Determine the [X, Y] coordinate at the center of the cell enclosing the given text.  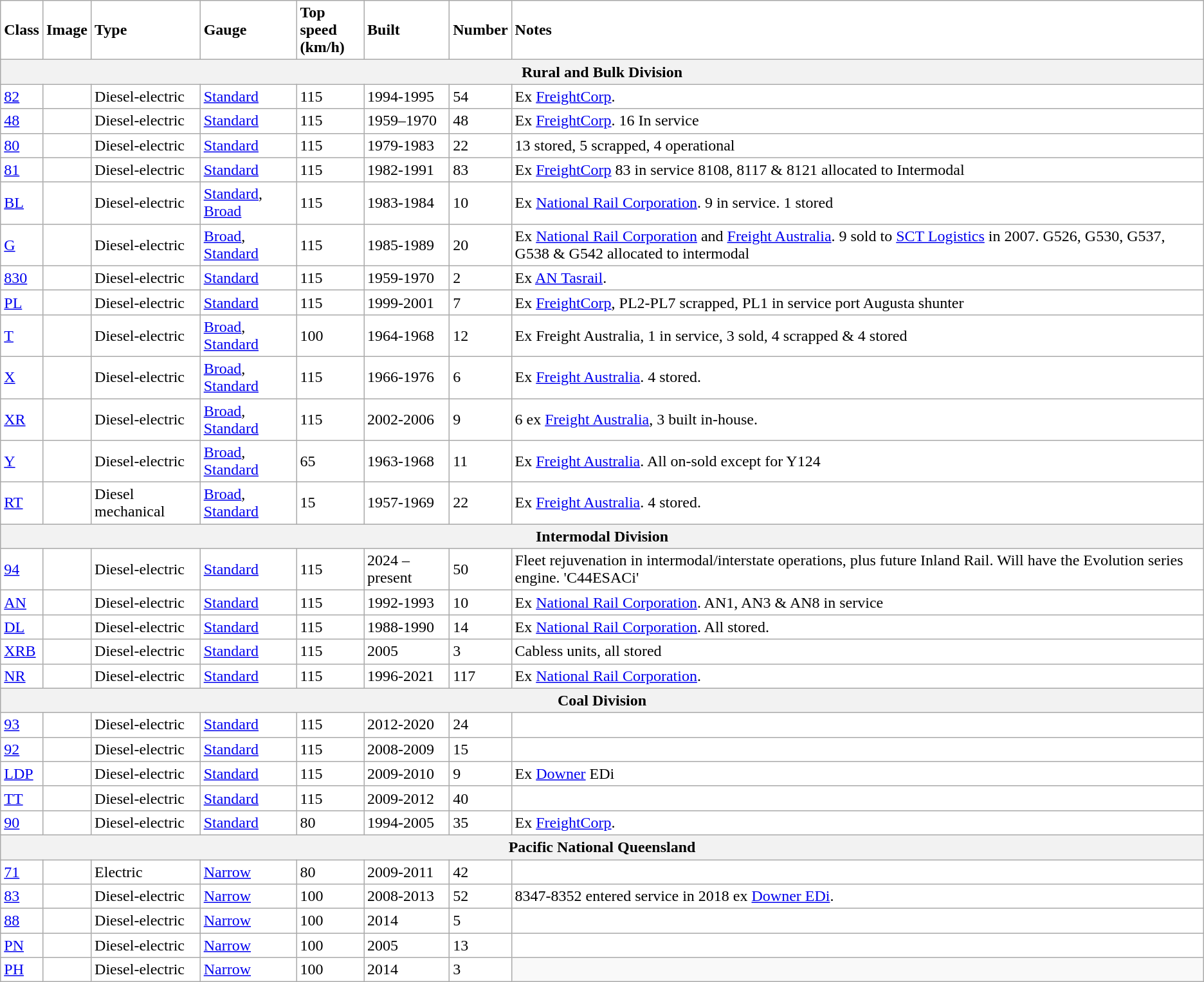
117 [480, 676]
Number [480, 30]
1982-1991 [406, 170]
Pacific National Queensland [602, 847]
90 [22, 823]
6 ex Freight Australia, 3 built in-house. [857, 419]
50 [480, 570]
PN [22, 945]
BL [22, 203]
93 [22, 725]
81 [22, 170]
Built [406, 30]
52 [480, 896]
Gauge [248, 30]
Ex National Rail Corporation. 9 in service. 1 stored [857, 203]
Notes [857, 30]
2009-2011 [406, 871]
RT [22, 503]
Ex AN Tasrail. [857, 278]
T [22, 336]
Ex Freight Australia, 1 in service, 3 sold, 4 scrapped & 4 stored [857, 336]
2009-2012 [406, 798]
54 [480, 96]
12 [480, 336]
Electric [146, 871]
TT [22, 798]
Rural and Bulk Division [602, 72]
35 [480, 823]
1999-2001 [406, 302]
Type [146, 30]
1994-1995 [406, 96]
G [22, 244]
Ex FreightCorp 83 in service 8108, 8117 & 8121 allocated to Intermodal [857, 170]
AN [22, 603]
NR [22, 676]
7 [480, 302]
Standard, Broad [248, 203]
8347-8352 entered service in 2018 ex Downer EDi. [857, 896]
Image [67, 30]
XR [22, 419]
Intermodal Division [602, 536]
Ex National Rail Corporation. All stored. [857, 627]
DL [22, 627]
Ex National Rail Corporation and Freight Australia. 9 sold to SCT Logistics in 2007. G526, G530, G537, G538 & G542 allocated to intermodal [857, 244]
Ex FreightCorp. 16 In service [857, 121]
24 [480, 725]
5 [480, 921]
1963-1968 [406, 462]
LDP [22, 774]
2009-2010 [406, 774]
830 [22, 278]
1979-1983 [406, 145]
1985-1989 [406, 244]
1966-1976 [406, 377]
Top speed(km/h) [331, 30]
92 [22, 749]
Ex FreightCorp, PL2-PL7 scrapped, PL1 in service port Augusta shunter [857, 302]
X [22, 377]
Coal Division [602, 700]
1996-2021 [406, 676]
1957-1969 [406, 503]
1994-2005 [406, 823]
40 [480, 798]
94 [22, 570]
Diesel mechanical [146, 503]
2012-2020 [406, 725]
2024 – present [406, 570]
2002-2006 [406, 419]
Ex Freight Australia. All on-sold except for Y124 [857, 462]
1992-1993 [406, 603]
Ex Downer EDi [857, 774]
PH [22, 970]
42 [480, 871]
1959–1970 [406, 121]
20 [480, 244]
1959-1970 [406, 278]
1964-1968 [406, 336]
Class [22, 30]
13 [480, 945]
Ex National Rail Corporation. AN1, AN3 & AN8 in service [857, 603]
65 [331, 462]
71 [22, 871]
13 stored, 5 scrapped, 4 operational [857, 145]
XRB [22, 651]
PL [22, 302]
82 [22, 96]
14 [480, 627]
2008-2013 [406, 896]
Ex National Rail Corporation. [857, 676]
2008-2009 [406, 749]
Cabless units, all stored [857, 651]
1988-1990 [406, 627]
88 [22, 921]
1983-1984 [406, 203]
2 [480, 278]
Fleet rejuvenation in intermodal/interstate operations, plus future Inland Rail. Will have the Evolution series engine. 'C44ESACi' [857, 570]
11 [480, 462]
Y [22, 462]
6 [480, 377]
